From the cell containing the given text, extract its center point as [x, y] coordinate. 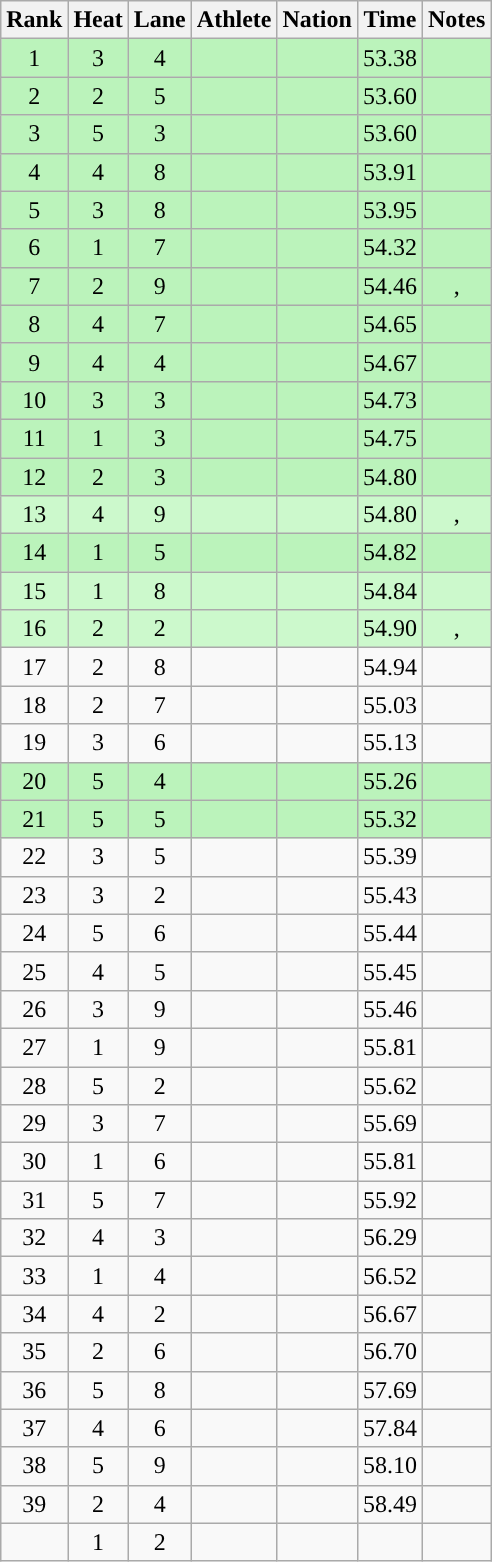
55.69 [390, 1124]
15 [34, 591]
Lane [160, 20]
Heat [98, 20]
33 [34, 1276]
55.32 [390, 819]
29 [34, 1124]
55.13 [390, 743]
16 [34, 629]
55.39 [390, 857]
31 [34, 1200]
55.26 [390, 781]
38 [34, 1466]
36 [34, 1390]
13 [34, 515]
54.94 [390, 667]
23 [34, 895]
55.62 [390, 1085]
27 [34, 1047]
53.38 [390, 58]
57.84 [390, 1428]
11 [34, 438]
54.82 [390, 553]
55.43 [390, 895]
20 [34, 781]
55.92 [390, 1200]
Notes [456, 20]
32 [34, 1238]
55.46 [390, 1009]
54.84 [390, 591]
21 [34, 819]
54.90 [390, 629]
19 [34, 743]
Athlete [234, 20]
35 [34, 1352]
17 [34, 667]
12 [34, 477]
54.65 [390, 324]
26 [34, 1009]
55.44 [390, 933]
58.10 [390, 1466]
54.32 [390, 248]
58.49 [390, 1504]
Time [390, 20]
54.46 [390, 286]
54.67 [390, 362]
34 [34, 1314]
54.73 [390, 400]
56.67 [390, 1314]
54.75 [390, 438]
14 [34, 553]
Rank [34, 20]
28 [34, 1085]
56.70 [390, 1352]
53.91 [390, 172]
39 [34, 1504]
10 [34, 400]
56.29 [390, 1238]
24 [34, 933]
Nation [317, 20]
55.03 [390, 705]
53.95 [390, 210]
55.45 [390, 971]
37 [34, 1428]
57.69 [390, 1390]
56.52 [390, 1276]
30 [34, 1162]
22 [34, 857]
25 [34, 971]
18 [34, 705]
